Detect which cell encompasses the target text, then output its (X, Y) center coordinate. 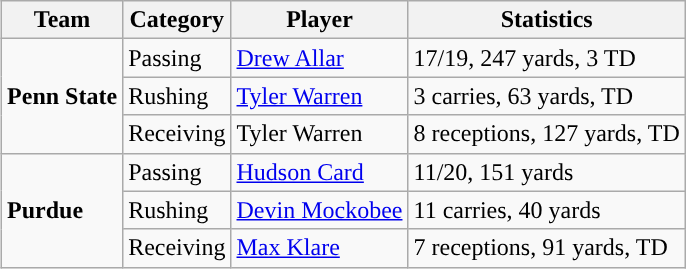
8 receptions, 127 yards, TD (546, 134)
Penn State (62, 96)
Statistics (546, 20)
11 carries, 40 yards (546, 210)
Category (177, 20)
Purdue (62, 210)
Max Klare (320, 248)
7 receptions, 91 yards, TD (546, 248)
11/20, 151 yards (546, 172)
17/19, 247 yards, 3 TD (546, 58)
Drew Allar (320, 58)
Hudson Card (320, 172)
Team (62, 20)
Player (320, 20)
Devin Mockobee (320, 210)
3 carries, 63 yards, TD (546, 96)
